Return the [X, Y] coordinate for the center point of the cell that contains the specified text.  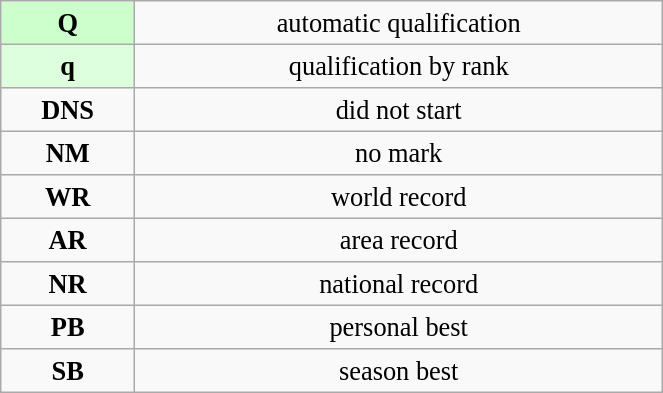
NR [68, 284]
SB [68, 371]
did not start [399, 109]
DNS [68, 109]
area record [399, 240]
NM [68, 153]
world record [399, 197]
personal best [399, 327]
q [68, 66]
AR [68, 240]
WR [68, 197]
no mark [399, 153]
national record [399, 284]
season best [399, 371]
PB [68, 327]
automatic qualification [399, 22]
Q [68, 22]
qualification by rank [399, 66]
